Extract the (x, y) coordinate from the center of the cell holding the provided text.  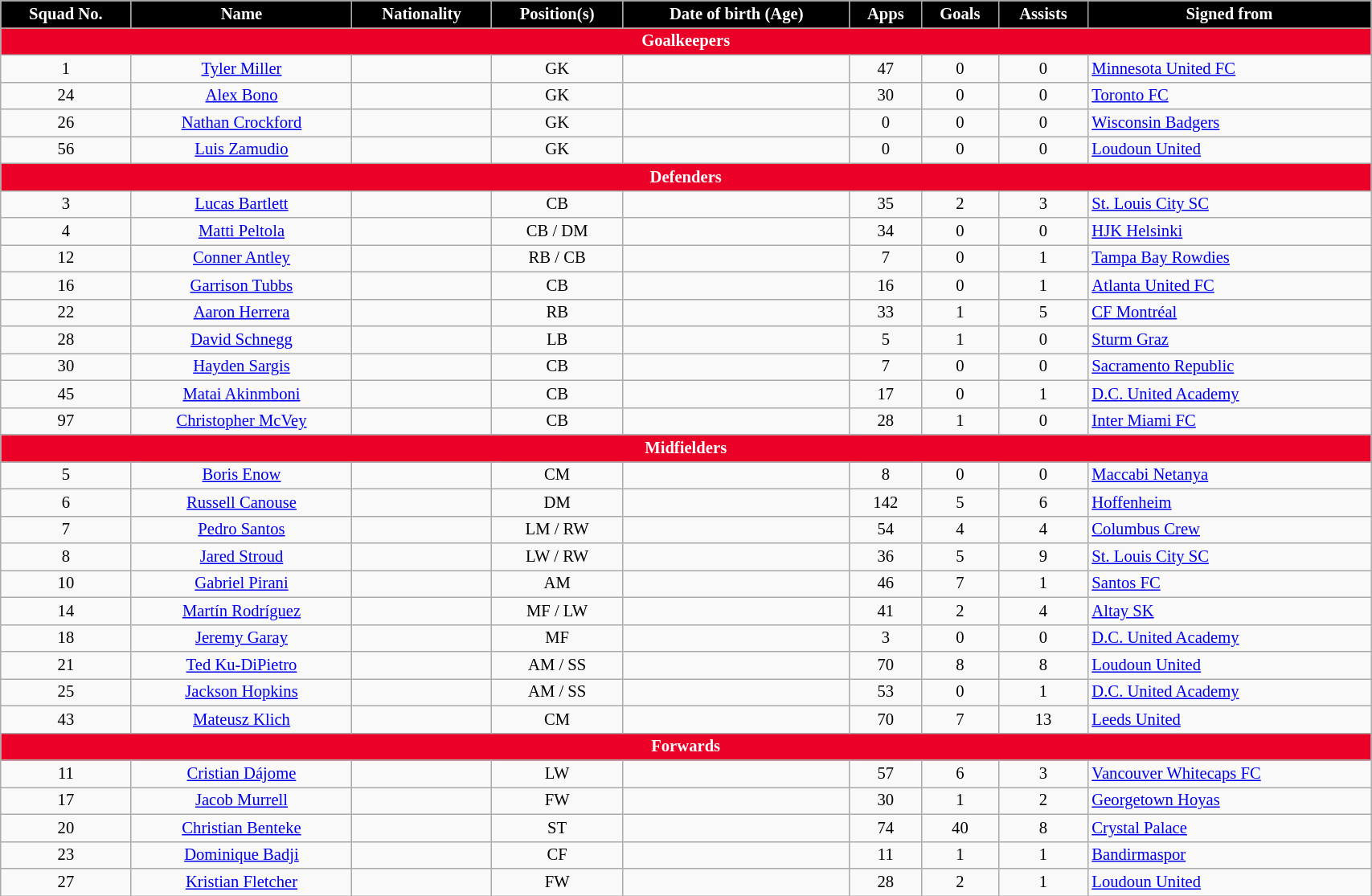
Georgetown Hoyas (1229, 800)
Date of birth (Age) (736, 14)
27 (66, 882)
21 (66, 665)
Alex Bono (241, 96)
Martín Rodríguez (241, 611)
Conner Antley (241, 258)
LB (557, 340)
Assists (1043, 14)
Ted Ku-DiPietro (241, 665)
41 (886, 611)
Kristian Fletcher (241, 882)
54 (886, 530)
Squad No. (66, 14)
13 (1043, 719)
20 (66, 828)
40 (960, 828)
ST (557, 828)
David Schnegg (241, 340)
Inter Miami FC (1229, 421)
14 (66, 611)
46 (886, 583)
Crystal Palace (1229, 828)
Mateusz Klich (241, 719)
Minnesota United FC (1229, 68)
Sturm Graz (1229, 340)
142 (886, 502)
CB / DM (557, 231)
AM (557, 583)
Leeds United (1229, 719)
53 (886, 692)
Apps (886, 14)
Russell Canouse (241, 502)
Aaron Herrera (241, 313)
23 (66, 855)
Christian Benteke (241, 828)
Garrison Tubbs (241, 285)
RB / CB (557, 258)
Dominique Badji (241, 855)
35 (886, 204)
DM (557, 502)
34 (886, 231)
Cristian Dájome (241, 774)
Gabriel Pirani (241, 583)
Bandirmaspor (1229, 855)
Maccabi Netanya (1229, 475)
33 (886, 313)
MF (557, 638)
Jeremy Garay (241, 638)
Sacramento Republic (1229, 366)
LM / RW (557, 530)
Luis Zamudio (241, 149)
Jared Stroud (241, 557)
9 (1043, 557)
LW / RW (557, 557)
Hayden Sargis (241, 366)
Name (241, 14)
Toronto FC (1229, 96)
Midfielders (686, 448)
97 (66, 421)
Nationality (421, 14)
24 (66, 96)
Nathan Crockford (241, 123)
Defenders (686, 177)
Matti Peltola (241, 231)
Santos FC (1229, 583)
Tyler Miller (241, 68)
57 (886, 774)
Matai Akinmboni (241, 394)
36 (886, 557)
43 (66, 719)
Forwards (686, 747)
LW (557, 774)
Goals (960, 14)
18 (66, 638)
Altay SK (1229, 611)
Columbus Crew (1229, 530)
Jacob Murrell (241, 800)
MF / LW (557, 611)
CF Montréal (1229, 313)
HJK Helsinki (1229, 231)
26 (66, 123)
Hoffenheim (1229, 502)
Christopher McVey (241, 421)
Vancouver Whitecaps FC (1229, 774)
Tampa Bay Rowdies (1229, 258)
Atlanta United FC (1229, 285)
56 (66, 149)
Goalkeepers (686, 41)
47 (886, 68)
CF (557, 855)
Signed from (1229, 14)
RB (557, 313)
12 (66, 258)
Position(s) (557, 14)
74 (886, 828)
Lucas Bartlett (241, 204)
22 (66, 313)
45 (66, 394)
Wisconsin Badgers (1229, 123)
10 (66, 583)
Pedro Santos (241, 530)
Boris Enow (241, 475)
Jackson Hopkins (241, 692)
25 (66, 692)
